Locate the cell with the specified text and output its [x, y] center coordinate. 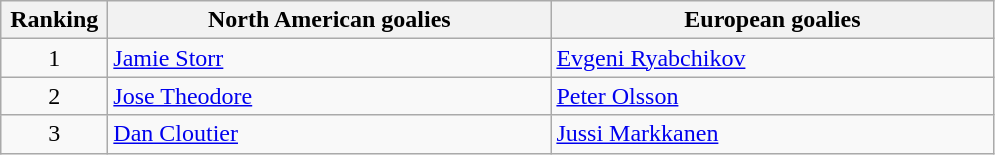
Ranking [54, 20]
Jamie Storr [330, 58]
1 [54, 58]
European goalies [772, 20]
Evgeni Ryabchikov [772, 58]
North American goalies [330, 20]
Jose Theodore [330, 96]
Peter Olsson [772, 96]
Dan Cloutier [330, 134]
Jussi Markkanen [772, 134]
2 [54, 96]
3 [54, 134]
